Output the [x, y] coordinate of the center of the cell containing the given text.  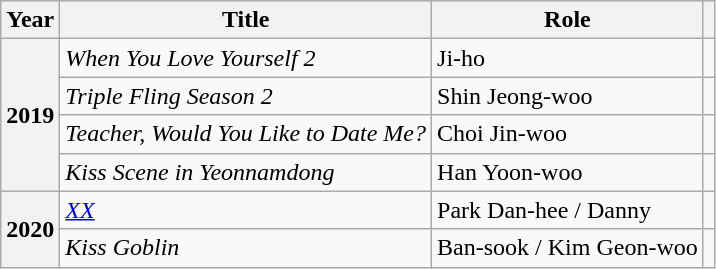
Han Yoon-woo [568, 172]
Kiss Scene in Yeonnamdong [246, 172]
Teacher, Would You Like to Date Me? [246, 134]
Shin Jeong-woo [568, 96]
Year [30, 20]
Choi Jin-woo [568, 134]
Triple Fling Season 2 [246, 96]
When You Love Yourself 2 [246, 58]
Park Dan-hee / Danny [568, 210]
Ban-sook / Kim Geon-woo [568, 248]
2020 [30, 229]
2019 [30, 115]
Ji-ho [568, 58]
Title [246, 20]
Role [568, 20]
XX [246, 210]
Kiss Goblin [246, 248]
